From the cell containing the given text, extract its center point as (X, Y) coordinate. 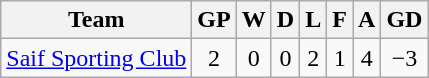
GP (214, 20)
4 (366, 58)
Saif Sporting Club (96, 58)
L (314, 20)
GD (404, 20)
D (285, 20)
Team (96, 20)
F (340, 20)
W (254, 20)
−3 (404, 58)
A (366, 20)
1 (340, 58)
